For the text-containing cell, return its midpoint in [x, y] coordinate format. 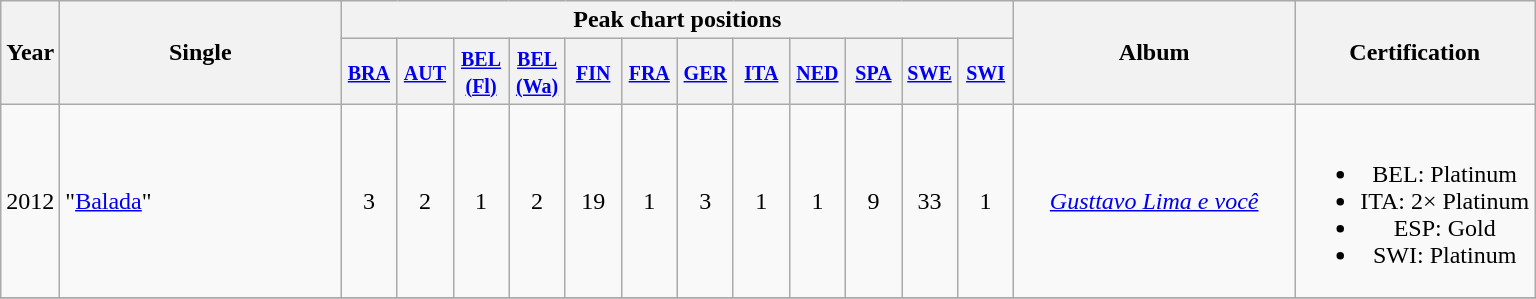
SWE [930, 72]
SPA [873, 72]
FIN [593, 72]
Peak chart positions [678, 20]
33 [930, 201]
GER [705, 72]
FRA [649, 72]
Album [1154, 52]
Year [30, 52]
BRA [369, 72]
ITA [761, 72]
Gusttavo Lima e você [1154, 201]
9 [873, 201]
"Balada" [200, 201]
2012 [30, 201]
SWI [986, 72]
BEL (Fl) [481, 72]
AUT [425, 72]
NED [817, 72]
Certification [1415, 52]
Single [200, 52]
19 [593, 201]
BEL: PlatinumITA: 2× PlatinumESP: GoldSWI: Platinum [1415, 201]
BEL (Wa) [537, 72]
